Output the [X, Y] coordinate of the center of the cell containing the given text.  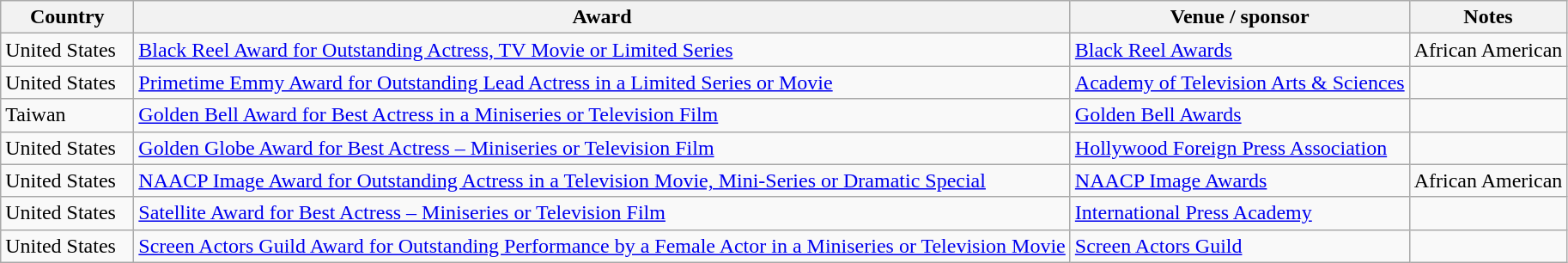
Primetime Emmy Award for Outstanding Lead Actress in a Limited Series or Movie [602, 83]
Country [67, 17]
Satellite Award for Best Actress – Miniseries or Television Film [602, 213]
Hollywood Foreign Press Association [1240, 148]
Taiwan [67, 115]
International Press Academy [1240, 213]
Notes [1488, 17]
Golden Globe Award for Best Actress – Miniseries or Television Film [602, 148]
Screen Actors Guild [1240, 246]
Black Reel Awards [1240, 50]
Venue / sponsor [1240, 17]
Golden Bell Awards [1240, 115]
NAACP Image Awards [1240, 180]
Academy of Television Arts & Sciences [1240, 83]
Screen Actors Guild Award for Outstanding Performance by a Female Actor in a Miniseries or Television Movie [602, 246]
NAACP Image Award for Outstanding Actress in a Television Movie, Mini-Series or Dramatic Special [602, 180]
Award [602, 17]
Golden Bell Award for Best Actress in a Miniseries or Television Film [602, 115]
Black Reel Award for Outstanding Actress, TV Movie or Limited Series [602, 50]
